For the text-containing cell, return its midpoint in (X, Y) coordinate format. 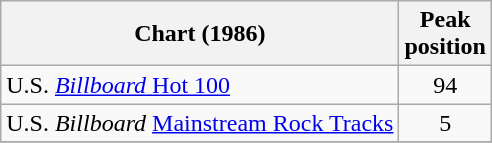
Peakposition (445, 34)
U.S. Billboard Hot 100 (200, 85)
Chart (1986) (200, 34)
5 (445, 123)
U.S. Billboard Mainstream Rock Tracks (200, 123)
94 (445, 85)
